From the cell containing the given text, extract its center point as [X, Y] coordinate. 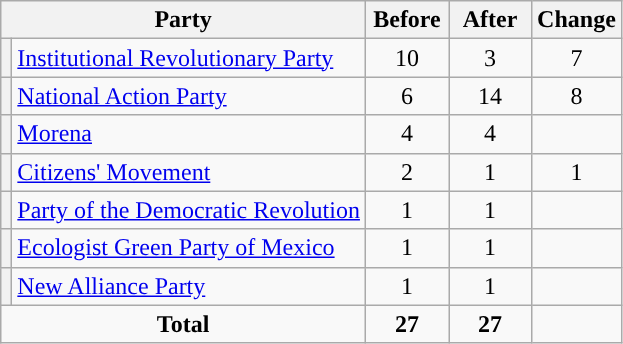
8 [577, 96]
Party [184, 20]
Total [184, 324]
2 [406, 172]
New Alliance Party [189, 286]
After [490, 20]
7 [577, 58]
Before [406, 20]
3 [490, 58]
Change [577, 20]
Citizens' Movement [189, 172]
14 [490, 96]
Morena [189, 134]
National Action Party [189, 96]
Institutional Revolutionary Party [189, 58]
Ecologist Green Party of Mexico [189, 248]
Party of the Democratic Revolution [189, 210]
6 [406, 96]
10 [406, 58]
